Pinpoint the cell where the given text exists, returning its (x, y) midpoint coordinate. 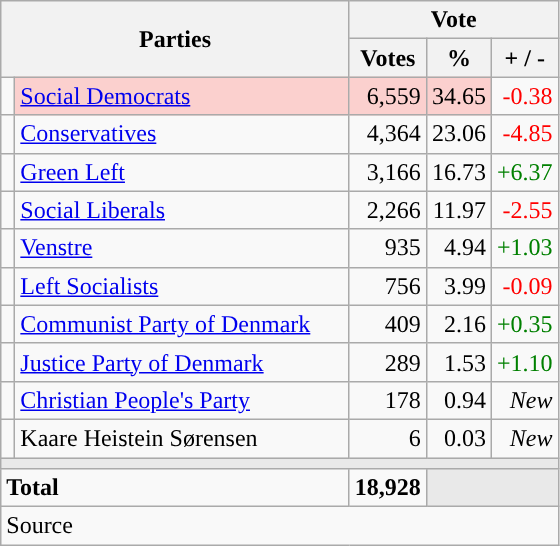
16.73 (458, 172)
-0.09 (524, 286)
+1.10 (524, 362)
+1.03 (524, 248)
+0.35 (524, 324)
6,559 (388, 96)
Social Liberals (182, 210)
935 (388, 248)
Christian People's Party (182, 400)
Kaare Heistein Sørensen (182, 438)
4,364 (388, 134)
+ / - (524, 58)
Vote (454, 20)
% (458, 58)
2.16 (458, 324)
Left Socialists (182, 286)
0.03 (458, 438)
3.99 (458, 286)
-2.55 (524, 210)
Venstre (182, 248)
3,166 (388, 172)
11.97 (458, 210)
Justice Party of Denmark (182, 362)
4.94 (458, 248)
Source (280, 526)
1.53 (458, 362)
178 (388, 400)
Social Democrats (182, 96)
-4.85 (524, 134)
Votes (388, 58)
6 (388, 438)
Parties (176, 39)
34.65 (458, 96)
Conservatives (182, 134)
Total (176, 488)
Green Left (182, 172)
+6.37 (524, 172)
0.94 (458, 400)
2,266 (388, 210)
289 (388, 362)
-0.38 (524, 96)
Communist Party of Denmark (182, 324)
756 (388, 286)
18,928 (388, 488)
23.06 (458, 134)
409 (388, 324)
